Capture the cell that displays the provided text and extract its (X, Y) central coordinate. 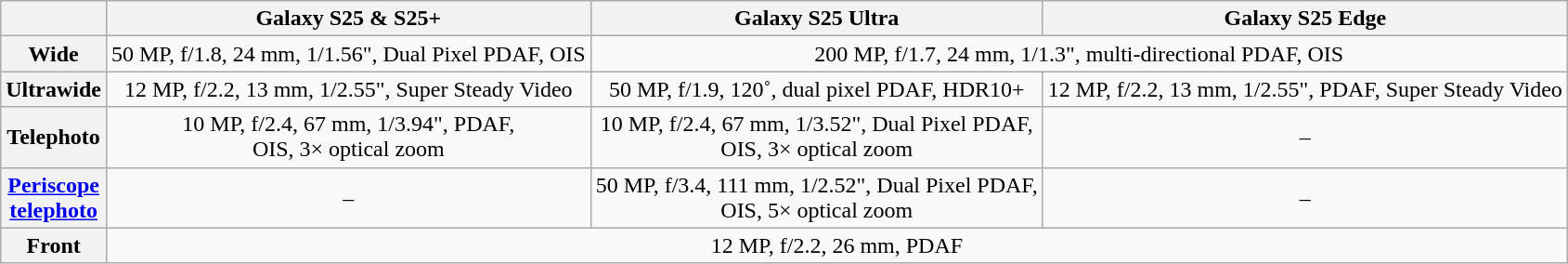
12 MP, f/2.2, 26 mm, PDAF (836, 245)
Galaxy S25 & S25+ (348, 19)
200 MP, f/1.7, 24 mm, 1/1.3", multi-directional PDAF, OIS (1079, 54)
10 MP, f/2.4, 67 mm, 1/3.94", PDAF,OIS, 3× optical zoom (348, 138)
12 MP, f/2.2, 13 mm, 1/2.55", Super Steady Video (348, 89)
50 MP, f/1.9, 120˚, dual pixel PDAF, HDR10+ (817, 89)
Periscopetelephoto (54, 197)
Galaxy S25 Ultra (817, 19)
50 MP, f/3.4, 111 mm, 1/2.52", Dual Pixel PDAF,OIS, 5× optical zoom (817, 197)
50 MP, f/1.8, 24 mm, 1/1.56", Dual Pixel PDAF, OIS (348, 54)
Telephoto (54, 138)
12 MP, f/2.2, 13 mm, 1/2.55", PDAF, Super Steady Video (1305, 89)
Wide (54, 54)
Ultrawide (54, 89)
10 MP, f/2.4, 67 mm, 1/3.52", Dual Pixel PDAF,OIS, 3× optical zoom (817, 138)
Front (54, 245)
Galaxy S25 Edge (1305, 19)
